From the cell containing the given text, extract its center point as [X, Y] coordinate. 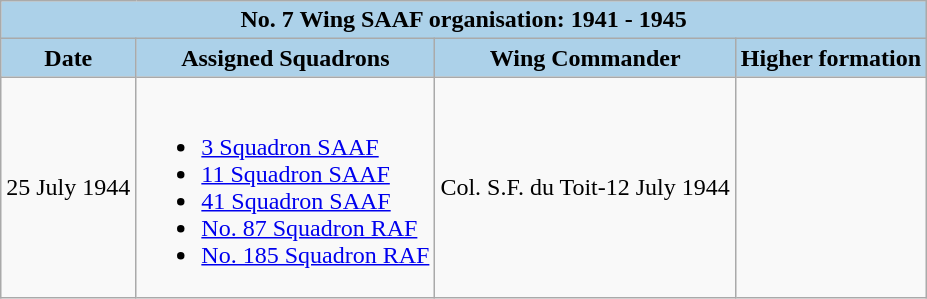
25 July 1944 [68, 188]
Assigned Squadrons [286, 58]
Date [68, 58]
No. 7 Wing SAAF organisation: 1941 - 1945 [464, 20]
Wing Commander [585, 58]
3 Squadron SAAF11 Squadron SAAF41 Squadron SAAFNo. 87 Squadron RAFNo. 185 Squadron RAF [286, 188]
Col. S.F. du Toit-12 July 1944 [585, 188]
Higher formation [830, 58]
